Provide the [x, y] coordinate of the cell's center where the given text is located.  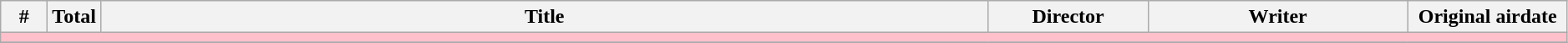
Original airdate [1487, 17]
Total [74, 17]
Director [1068, 17]
Writer [1278, 17]
# [24, 17]
Title [545, 17]
